Capture the cell that displays the provided text and extract its [x, y] central coordinate. 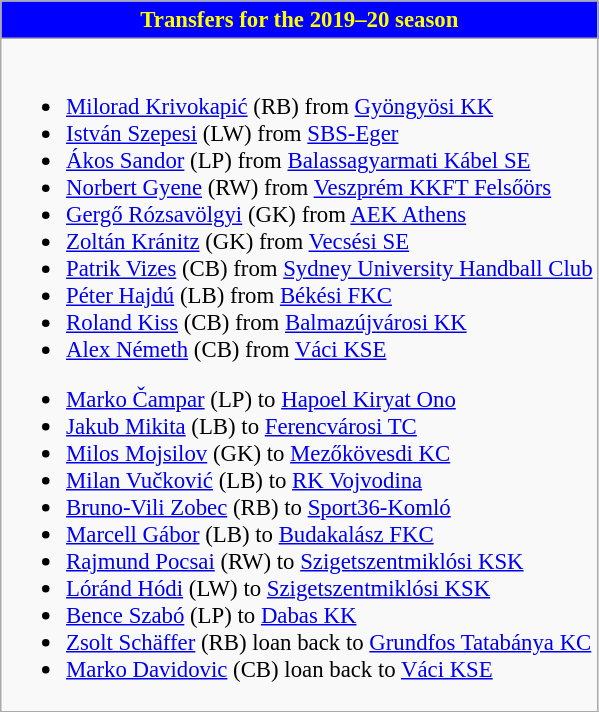
Transfers for the 2019–20 season [300, 20]
